For the text-containing cell, return its midpoint in [x, y] coordinate format. 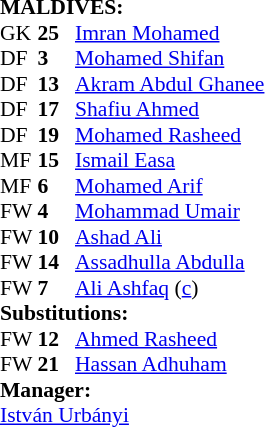
17 [57, 109]
25 [57, 33]
10 [57, 237]
21 [57, 365]
15 [57, 161]
Ashad Ali [170, 237]
4 [57, 211]
6 [57, 186]
Ahmed Rasheed [170, 339]
Mohamed Shifan [170, 59]
19 [57, 135]
14 [57, 263]
12 [57, 339]
Substitutions: [132, 313]
Ismail Easa [170, 161]
Shafiu Ahmed [170, 109]
Mohammad Umair [170, 211]
13 [57, 84]
3 [57, 59]
Akram Abdul Ghanee [170, 84]
Hassan Adhuham [170, 365]
7 [57, 288]
Mohamed Rasheed [170, 135]
GK [19, 33]
Assadhulla Abdulla [170, 263]
Imran Mohamed [170, 33]
Ali Ashfaq (c) [170, 288]
Manager: [132, 390]
Mohamed Arif [170, 186]
